Return the [X, Y] coordinate for the center point of the cell that contains the specified text.  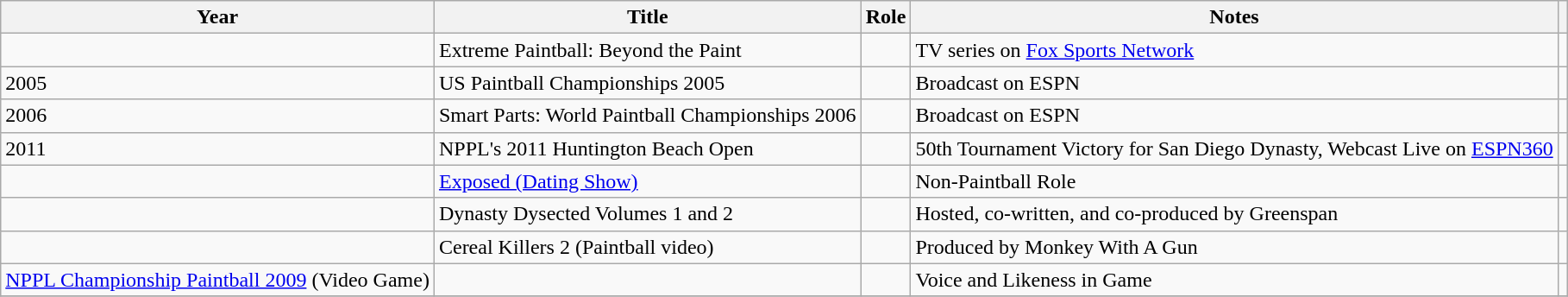
Year [217, 17]
2006 [217, 116]
Voice and Likeness in Game [1234, 280]
Cereal Killers 2 (Paintball video) [647, 247]
Title [647, 17]
Dynasty Dysected Volumes 1 and 2 [647, 214]
Exposed (Dating Show) [647, 181]
US Paintball Championships 2005 [647, 83]
NPPL's 2011 Huntington Beach Open [647, 148]
2005 [217, 83]
Hosted, co-written, and co-produced by Greenspan [1234, 214]
50th Tournament Victory for San Diego Dynasty, Webcast Live on ESPN360 [1234, 148]
Role [886, 17]
TV series on Fox Sports Network [1234, 50]
Non-Paintball Role [1234, 181]
Smart Parts: World Paintball Championships 2006 [647, 116]
Produced by Monkey With A Gun [1234, 247]
NPPL Championship Paintball 2009 (Video Game) [217, 280]
2011 [217, 148]
Extreme Paintball: Beyond the Paint [647, 50]
Notes [1234, 17]
